For the text-containing cell, return its midpoint in [X, Y] coordinate format. 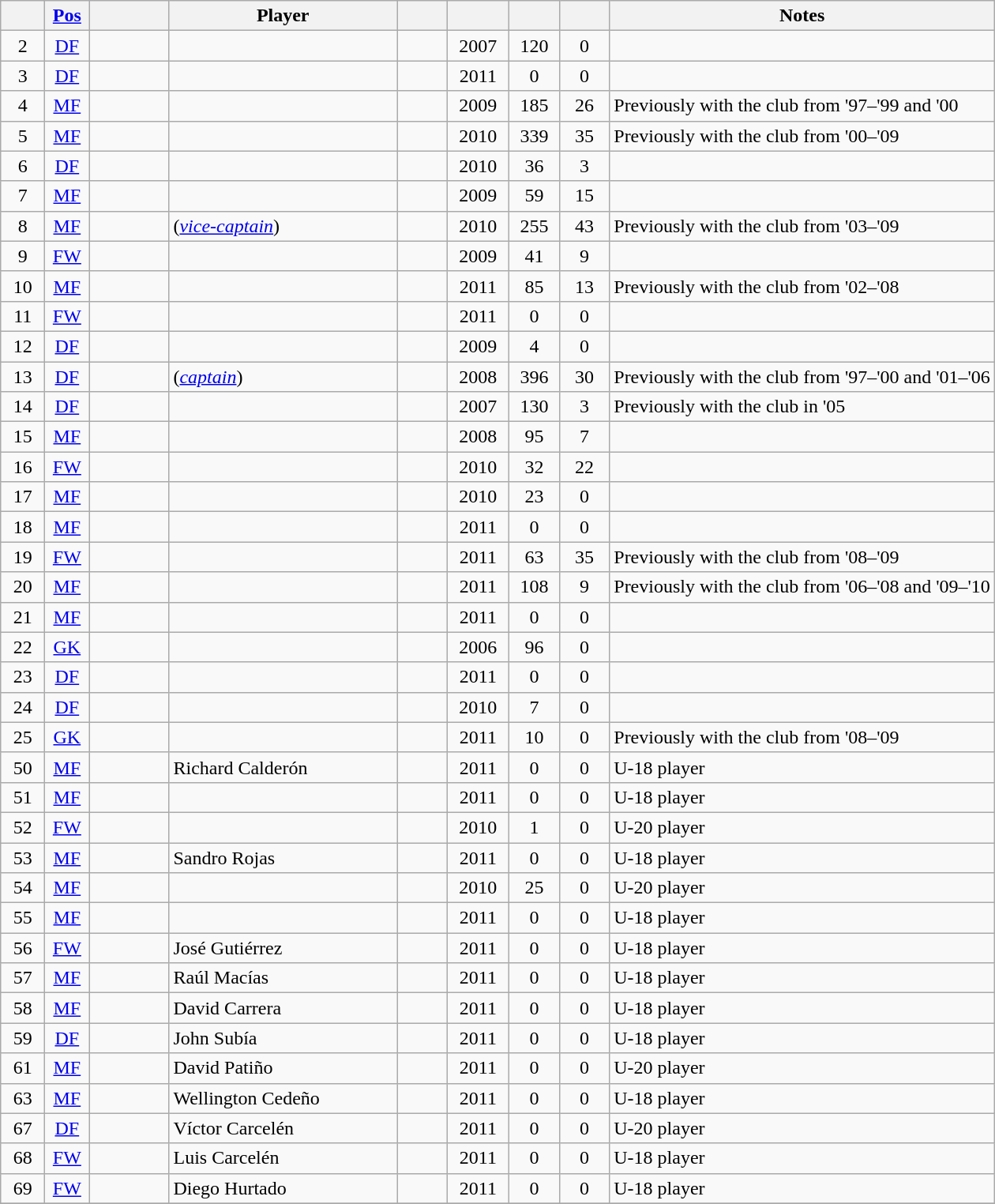
18 [23, 527]
30 [584, 377]
Previously with the club from '00–'09 [802, 136]
2006 [479, 647]
Previously with the club from '02–'08 [802, 286]
2 [23, 46]
Previously with the club from '06–'08 and '09–'10 [802, 587]
108 [535, 587]
185 [535, 106]
69 [23, 1188]
339 [535, 136]
(vice-captain) [283, 226]
67 [23, 1128]
32 [535, 467]
51 [23, 797]
54 [23, 888]
5 [23, 136]
53 [23, 857]
Previously with the club in '05 [802, 407]
57 [23, 978]
Diego Hurtado [283, 1188]
43 [584, 226]
Raúl Macías [283, 978]
Wellington Cedeño [283, 1098]
26 [584, 106]
José Gutiérrez [283, 948]
52 [23, 827]
24 [23, 707]
58 [23, 1008]
8 [23, 226]
Previously with the club from '03–'09 [802, 226]
255 [535, 226]
6 [23, 166]
21 [23, 617]
61 [23, 1068]
Player [283, 16]
68 [23, 1158]
1 [535, 827]
41 [535, 256]
John Subía [283, 1038]
50 [23, 767]
Sandro Rojas [283, 857]
19 [23, 557]
36 [535, 166]
(captain) [283, 377]
85 [535, 286]
120 [535, 46]
Notes [802, 16]
David Patiño [283, 1068]
Pos [67, 16]
Richard Calderón [283, 767]
12 [23, 346]
130 [535, 407]
Previously with the club from '97–'00 and '01–'06 [802, 377]
David Carrera [283, 1008]
17 [23, 497]
14 [23, 407]
Luis Carcelén [283, 1158]
56 [23, 948]
16 [23, 467]
11 [23, 316]
96 [535, 647]
396 [535, 377]
20 [23, 587]
Víctor Carcelén [283, 1128]
Previously with the club from '97–'99 and '00 [802, 106]
95 [535, 437]
55 [23, 918]
